Return the (X, Y) coordinate for the center point of the cell that contains the specified text.  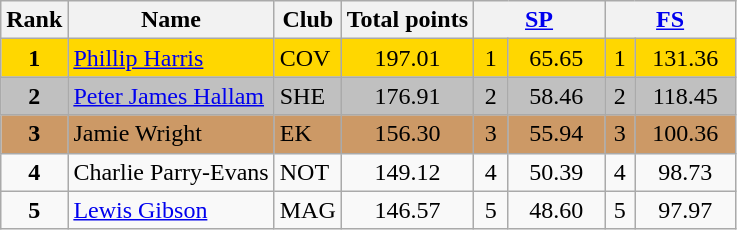
Name (171, 20)
146.57 (407, 210)
COV (308, 58)
48.60 (556, 210)
97.97 (686, 210)
50.39 (556, 172)
Jamie Wright (171, 134)
118.45 (686, 96)
Rank (34, 20)
SP (540, 20)
Charlie Parry-Evans (171, 172)
Peter James Hallam (171, 96)
131.36 (686, 58)
SHE (308, 96)
Club (308, 20)
98.73 (686, 172)
EK (308, 134)
FS (670, 20)
100.36 (686, 134)
65.65 (556, 58)
NOT (308, 172)
55.94 (556, 134)
176.91 (407, 96)
156.30 (407, 134)
Lewis Gibson (171, 210)
149.12 (407, 172)
197.01 (407, 58)
58.46 (556, 96)
Phillip Harris (171, 58)
Total points (407, 20)
MAG (308, 210)
